Extract the [x, y] coordinate from the center of the cell holding the provided text.  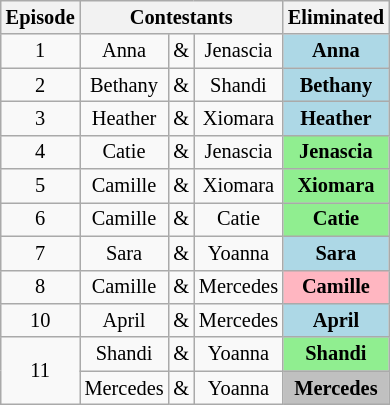
1 [40, 51]
5 [40, 186]
6 [40, 219]
8 [40, 287]
3 [40, 118]
4 [40, 152]
10 [40, 320]
2 [40, 85]
7 [40, 253]
Episode [40, 17]
Contestants [182, 17]
11 [40, 370]
Eliminated [336, 17]
